Locate the cell with the specified text and output its [x, y] center coordinate. 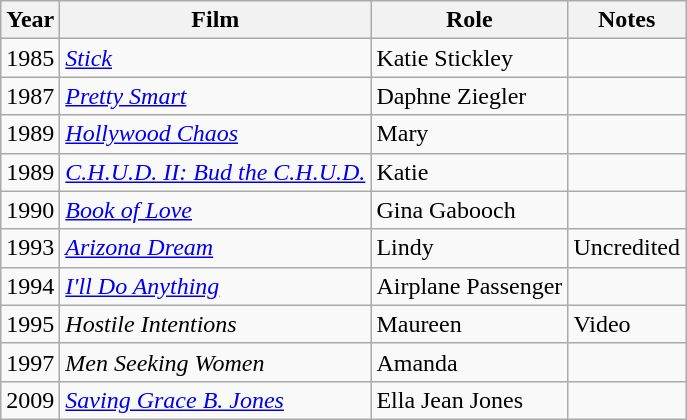
Amanda [470, 362]
2009 [30, 400]
Mary [470, 134]
1987 [30, 96]
Role [470, 20]
1990 [30, 210]
Ella Jean Jones [470, 400]
I'll Do Anything [216, 286]
Hostile Intentions [216, 324]
Katie [470, 172]
1995 [30, 324]
1985 [30, 58]
1994 [30, 286]
Airplane Passenger [470, 286]
Book of Love [216, 210]
Daphne Ziegler [470, 96]
Arizona Dream [216, 248]
1993 [30, 248]
Stick [216, 58]
Katie Stickley [470, 58]
Film [216, 20]
Gina Gabooch [470, 210]
Video [627, 324]
Pretty Smart [216, 96]
Year [30, 20]
Uncredited [627, 248]
Maureen [470, 324]
C.H.U.D. II: Bud the C.H.U.D. [216, 172]
Saving Grace B. Jones [216, 400]
1997 [30, 362]
Men Seeking Women [216, 362]
Lindy [470, 248]
Notes [627, 20]
Hollywood Chaos [216, 134]
